Return (X, Y) of the center of cell containing provided text 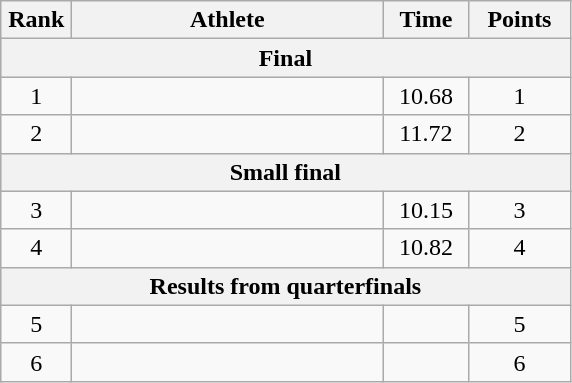
Results from quarterfinals (286, 286)
10.15 (426, 210)
Points (520, 20)
Time (426, 20)
11.72 (426, 134)
Small final (286, 172)
10.68 (426, 96)
Athlete (228, 20)
Final (286, 58)
Rank (36, 20)
10.82 (426, 248)
